For the text-containing cell, return its midpoint in [x, y] coordinate format. 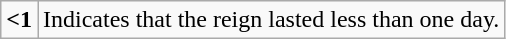
Indicates that the reign lasted less than one day. [272, 20]
<1 [20, 20]
